Provide the (X, Y) coordinate of the cell's center where the given text is located.  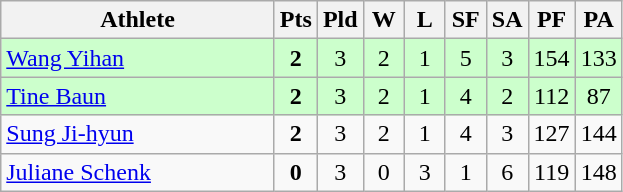
PA (598, 20)
6 (507, 172)
5 (466, 58)
L (424, 20)
Sung Ji-hyun (138, 134)
Athlete (138, 20)
112 (552, 96)
Pts (296, 20)
W (384, 20)
Pld (340, 20)
Wang Yihan (138, 58)
Tine Baun (138, 96)
148 (598, 172)
PF (552, 20)
133 (598, 58)
87 (598, 96)
SF (466, 20)
Juliane Schenk (138, 172)
127 (552, 134)
154 (552, 58)
144 (598, 134)
119 (552, 172)
SA (507, 20)
